For the text-containing cell, return its midpoint in (X, Y) coordinate format. 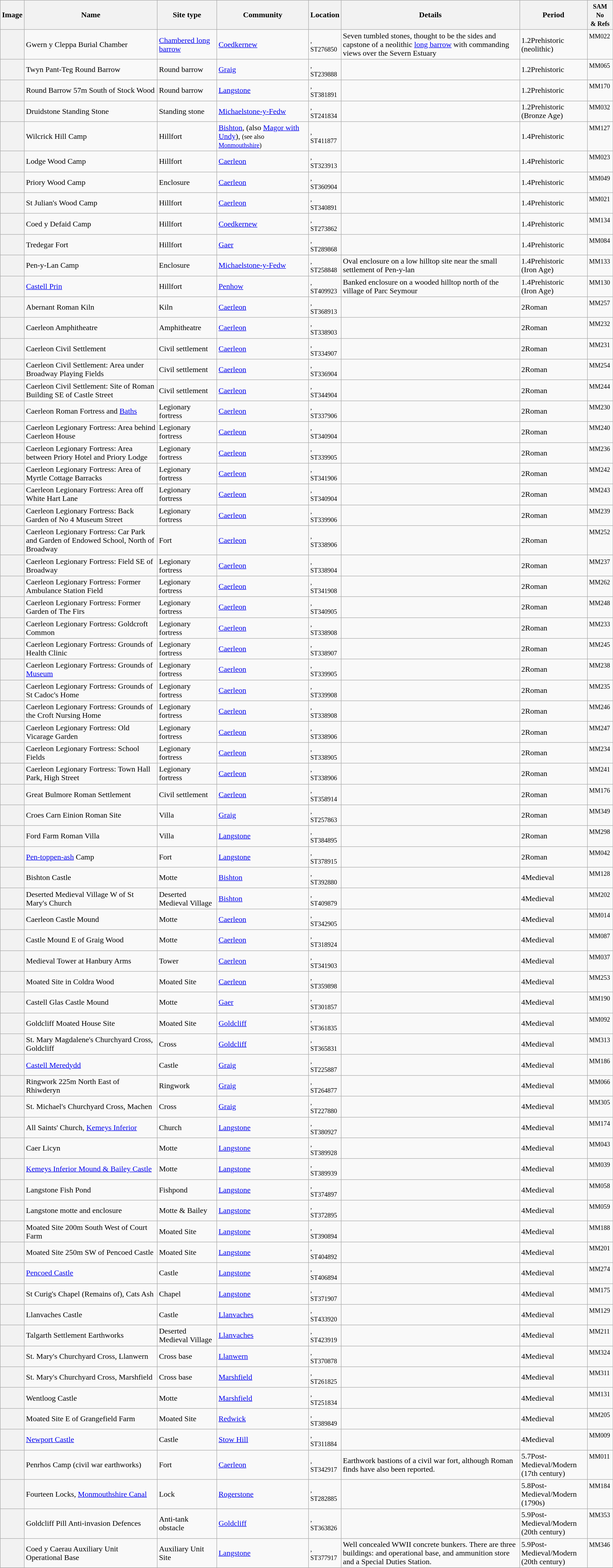
Caerleon Legionary Fortress: Goldcroft Common (91, 628)
Goldcliff Moated House Site (91, 1024)
Newport Castle (91, 1439)
MM262 (600, 586)
MM324 (600, 1356)
MM009 (600, 1439)
Chambered long barrow (187, 44)
MM241 (600, 773)
Langstone motte and enclosure (91, 1210)
MM236 (600, 453)
Caer Licyn (91, 1148)
Twyn Pant-Teg Round Barrow (91, 70)
MM065 (600, 70)
Rogerstone (262, 1494)
MM134 (600, 224)
Moated Site E of Grangefield Farm (91, 1419)
1.2Prehistoric(neolithic) (553, 44)
MM346 (600, 1553)
Caerleon Legionary Fortress: Grounds of Health Clinic (91, 649)
, ST342917 (325, 1465)
Caerleon Legionary Fortress: Back Garden of No 4 Museum Street (91, 515)
MM311 (600, 1377)
, ST372895 (325, 1210)
, ST338907 (325, 649)
Penrhos Camp (civil war earthworks) (91, 1465)
Great Bulmore Roman Settlement (91, 795)
, ST392880 (325, 878)
MM084 (600, 244)
MM170 (600, 90)
MM274 (600, 1273)
MM245 (600, 649)
Ford Farm Roman Villa (91, 836)
Penhow (262, 286)
MM239 (600, 515)
MM058 (600, 1190)
, ST374897 (325, 1190)
Moated Site 200m South West of Court Farm (91, 1231)
, ST339908 (325, 690)
Caerleon Roman Fortress and Baths (91, 411)
Auxiliary Unit Site (187, 1553)
Site type (187, 15)
, ST342905 (325, 919)
5.7Post-Medieval/Modern(17th century) (553, 1465)
Caerleon Legionary Fortress: Area behind Caerleon House (91, 432)
MM129 (600, 1315)
Seven tumbled stones, thought to be the sides and capstone of a neolithic long barrow with commanding views over the Severn Estuary (430, 44)
MM022 (600, 44)
MM298 (600, 836)
Abernant Roman Kiln (91, 307)
Caerleon Civil Settlement: Site of Roman Building SE of Castle Street (91, 390)
MM305 (600, 1107)
Fishpond (187, 1190)
St Julian's Wood Camp (91, 203)
MM257 (600, 307)
MM021 (600, 203)
MM131 (600, 1398)
Wilcrick Hill Camp (91, 136)
Castell Glas Castle Mound (91, 1002)
, ST341903 (325, 961)
, ST338903 (325, 328)
, ST389939 (325, 1169)
, ST381891 (325, 90)
Pencoed Castle (91, 1273)
, ST340905 (325, 607)
Details (430, 15)
St. Mary's Churchyard Cross, Llanwern (91, 1356)
Community (262, 15)
MM233 (600, 628)
, ST361835 (325, 1024)
Stow Hill (262, 1439)
Kemeys Inferior Mound & Bailey Castle (91, 1169)
MM353 (600, 1524)
MM231 (600, 349)
St. Mary's Churchyard Cross, Marshfield (91, 1377)
, ST339906 (325, 515)
, ST225887 (325, 1065)
Talgarth Settlement Earthworks (91, 1336)
St. Mary Magdalene's Churchyard Cross, Goldcliff (91, 1044)
, ST258848 (325, 265)
MM043 (600, 1148)
, ST282885 (325, 1494)
, ST227880 (325, 1107)
, ST301857 (325, 1002)
MM202 (600, 898)
MM230 (600, 411)
, ST389928 (325, 1148)
Caerleon Legionary Fortress: Former Ambulance Station Field (91, 586)
Church (187, 1127)
MM252 (600, 540)
Caerleon Legionary Fortress: School Fields (91, 753)
Caerleon Legionary Fortress: Area of Myrtle Cottage Barracks (91, 473)
, ST409879 (325, 898)
Amphitheatre (187, 328)
Caerleon Legionary Fortress: Area off White Hart Lane (91, 495)
Pen-y-Lan Camp (91, 265)
, ST360904 (325, 182)
Castell Meredydd (91, 1065)
MM130 (600, 286)
, ST334907 (325, 349)
, ST371907 (325, 1294)
MM184 (600, 1494)
MM253 (600, 982)
Tredegar Fort (91, 244)
Name (91, 15)
Caerleon Legionary Fortress: Old Vicarage Garden (91, 732)
Fourteen Locks, Monmouthshire Canal (91, 1494)
MM349 (600, 815)
MM238 (600, 670)
Croes Carn Einion Roman Site (91, 815)
, ST411877 (325, 136)
MM247 (600, 732)
MM037 (600, 961)
Ringwork (187, 1086)
Anti-tank obstacle (187, 1524)
MM242 (600, 473)
MM240 (600, 432)
MM011 (600, 1465)
Llanwern (262, 1356)
Caerleon Civil Settlement (91, 349)
, ST390894 (325, 1231)
MM313 (600, 1044)
MM237 (600, 566)
MM232 (600, 328)
Llanvaches Castle (91, 1315)
St Curig's Chapel (Remains of), Cats Ash (91, 1294)
Bishton Castle (91, 878)
, ST318924 (325, 940)
Oval enclosure on a low hilltop site near the small settlement of Pen-y-lan (430, 265)
Well concealed WWII concrete bunkers. There are three buildings: and operational base, and ammunition store and a Special Duties Station. (430, 1553)
Chapel (187, 1294)
Moated Site in Coldra Wood (91, 982)
MM066 (600, 1086)
, ST365831 (325, 1044)
1.2Prehistoric(Bronze Age) (553, 111)
Moated Site 250m SW of Pencoed Castle (91, 1252)
Motte & Bailey (187, 1210)
, ST338905 (325, 753)
Pen-toppen-ash Camp (91, 857)
Bishton, (also Magor with Undy), (see also Monmouthshire) (262, 136)
Caerleon Legionary Fortress: Area between Priory Hotel and Priory Lodge (91, 453)
MM190 (600, 1002)
Lodge Wood Camp (91, 161)
St. Michael's Churchyard Cross, Machen (91, 1107)
, ST257863 (325, 815)
, ST358914 (325, 795)
, ST423919 (325, 1336)
Goldcliff Pill Anti-invasion Defences (91, 1524)
All Saints' Church, Kemeys Inferior (91, 1127)
MM211 (600, 1336)
Standing stone (187, 111)
MM246 (600, 711)
MM039 (600, 1169)
Caerleon Amphitheatre (91, 328)
MM175 (600, 1294)
, ST239888 (325, 70)
, ST370878 (325, 1356)
, ST341908 (325, 586)
, ST338904 (325, 566)
Deserted Medieval Village W of St Mary's Church (91, 898)
Period (553, 15)
MM092 (600, 1024)
MM201 (600, 1252)
SAM No& Refs (600, 15)
, ST276850 (325, 44)
MM176 (600, 795)
, ST433920 (325, 1315)
, ST380927 (325, 1127)
, ST311884 (325, 1439)
, ST406894 (325, 1273)
MM188 (600, 1231)
Ringwork 225m North East of Rhiwderyn (91, 1086)
MM014 (600, 919)
MM133 (600, 265)
MM235 (600, 690)
Round Barrow 57m South of Stock Wood (91, 90)
Priory Wood Camp (91, 182)
MM234 (600, 753)
, ST261825 (325, 1377)
Caerleon Legionary Fortress: Grounds of the Croft Nursing Home (91, 711)
, ST341906 (325, 473)
, ST404892 (325, 1252)
MM059 (600, 1210)
Langstone Fish Pond (91, 1190)
Caerleon Legionary Fortress: Town Hall Park, High Street (91, 773)
5.8Post-Medieval/Modern(1790s) (553, 1494)
Caerleon Castle Mound (91, 919)
MM128 (600, 878)
Caerleon Legionary Fortress: Car Park and Garden of Endowed School, North of Broadway (91, 540)
Redwick (262, 1419)
, ST264877 (325, 1086)
MM244 (600, 390)
, ST377917 (325, 1553)
MM174 (600, 1127)
Medieval Tower at Hanbury Arms (91, 961)
Caerleon Legionary Fortress: Grounds of Museum (91, 670)
, ST251834 (325, 1398)
MM042 (600, 857)
Caerleon Civil Settlement: Area under Broadway Playing Fields (91, 370)
MM205 (600, 1419)
, ST363826 (325, 1524)
, ST409923 (325, 286)
Tower (187, 961)
Earthwork bastions of a civil war fort, although Roman finds have also been reported. (430, 1465)
MM186 (600, 1065)
, ST368913 (325, 307)
Location (325, 15)
Kiln (187, 307)
MM032 (600, 111)
Coed y Caerau Auxiliary Unit Operational Base (91, 1553)
Image (12, 15)
, ST289868 (325, 244)
MM087 (600, 940)
, ST378915 (325, 857)
MM023 (600, 161)
Coed y Defaid Camp (91, 224)
Caerleon Legionary Fortress: Field SE of Broadway (91, 566)
MM248 (600, 607)
Banked enclosure on a wooded hilltop north of the village of Parc Seymour (430, 286)
, ST273862 (325, 224)
, ST323913 (325, 161)
Castell Prin (91, 286)
MM049 (600, 182)
Druidstone Standing Stone (91, 111)
, ST389849 (325, 1419)
Wentloog Castle (91, 1398)
, ST359898 (325, 982)
MM254 (600, 370)
Caerleon Legionary Fortress: Grounds of St Cadoc's Home (91, 690)
Gwern y Cleppa Burial Chamber (91, 44)
, ST384895 (325, 836)
Lock (187, 1494)
Castle Mound E of Graig Wood (91, 940)
Caerleon Legionary Fortress: Former Garden of The Firs (91, 607)
MM243 (600, 495)
, ST340891 (325, 203)
, ST344904 (325, 390)
, ST336904 (325, 370)
, ST241834 (325, 111)
, ST337906 (325, 411)
MM127 (600, 136)
